Provide the [X, Y] coordinate of the cell's center where the given text is located.  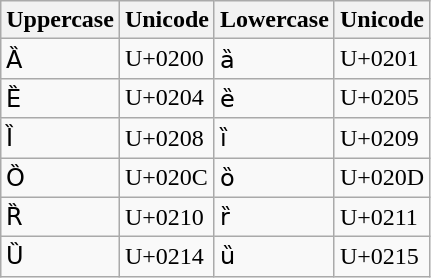
U+0204 [166, 98]
Lowercase [274, 20]
Ȉ [60, 138]
Uppercase [60, 20]
U+0201 [382, 59]
ȉ [274, 138]
U+0208 [166, 138]
Ȍ [60, 178]
U+0210 [166, 217]
U+020D [382, 178]
Ȅ [60, 98]
ȁ [274, 59]
Ȕ [60, 257]
Ȑ [60, 217]
U+0209 [382, 138]
U+020C [166, 178]
ȕ [274, 257]
ȍ [274, 178]
ȅ [274, 98]
ȑ [274, 217]
U+0205 [382, 98]
U+0215 [382, 257]
U+0211 [382, 217]
U+0214 [166, 257]
Ȁ [60, 59]
U+0200 [166, 59]
